Output the [X, Y] coordinate of the center of the cell containing the given text.  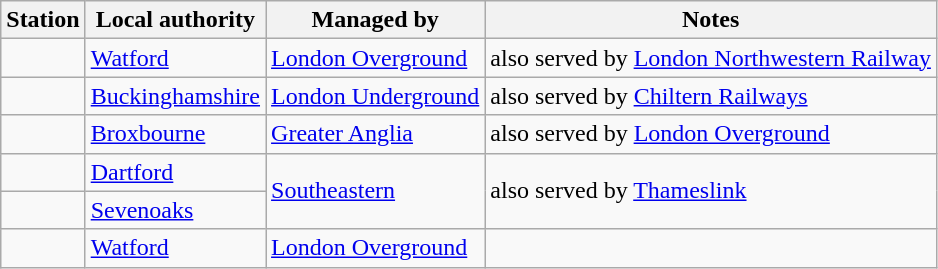
also served by Thameslink [711, 191]
Greater Anglia [376, 134]
Dartford [175, 172]
Buckinghamshire [175, 96]
Sevenoaks [175, 210]
Notes [711, 20]
Station [43, 20]
London Underground [376, 96]
Managed by [376, 20]
Southeastern [376, 191]
also served by Chiltern Railways [711, 96]
Local authority [175, 20]
also served by London Northwestern Railway [711, 58]
also served by London Overground [711, 134]
Broxbourne [175, 134]
